Determine the [X, Y] coordinate at the center of the cell enclosing the given text.  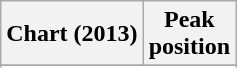
Peakposition [189, 34]
Chart (2013) [72, 34]
